Extract the (x, y) coordinate from the center of the cell holding the provided text.  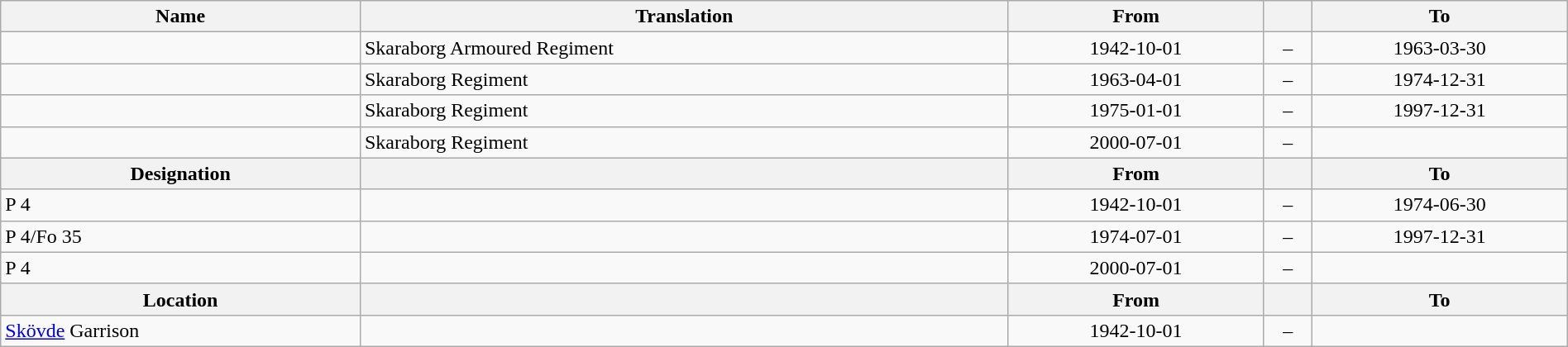
1974-07-01 (1136, 236)
1975-01-01 (1136, 111)
Name (180, 17)
Translation (684, 17)
1963-04-01 (1136, 79)
Skövde Garrison (180, 330)
1974-06-30 (1439, 205)
Designation (180, 173)
P 4/Fo 35 (180, 236)
1963-03-30 (1439, 48)
Skaraborg Armoured Regiment (684, 48)
1974-12-31 (1439, 79)
Location (180, 299)
